From the cell containing the given text, extract its center point as [X, Y] coordinate. 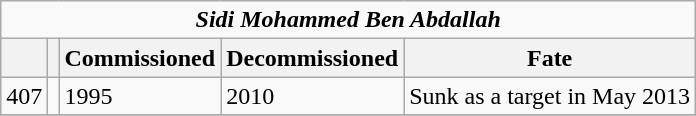
2010 [312, 96]
Sidi Mohammed Ben Abdallah [348, 20]
Commissioned [140, 58]
407 [24, 96]
1995 [140, 96]
Sunk as a target in May 2013 [550, 96]
Decommissioned [312, 58]
Fate [550, 58]
